Search for the cell housing the specified text and yield its [X, Y] center coordinate. 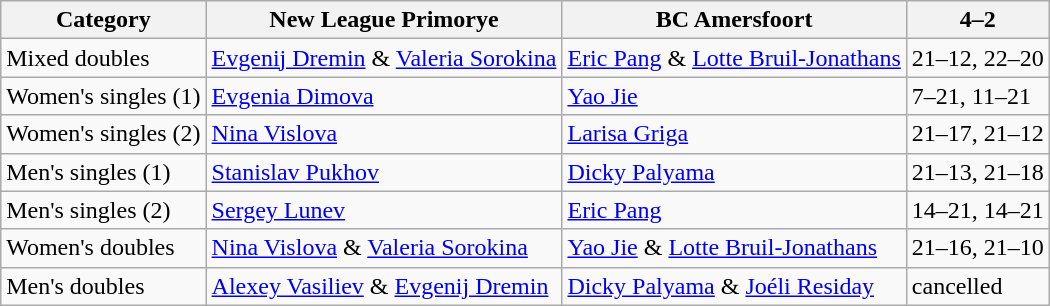
21–16, 21–10 [978, 248]
Sergey Lunev [384, 210]
Yao Jie [734, 96]
21–17, 21–12 [978, 134]
Men's doubles [104, 286]
21–13, 21–18 [978, 172]
4–2 [978, 20]
Men's singles (1) [104, 172]
Yao Jie & Lotte Bruil-Jonathans [734, 248]
Nina Vislova & Valeria Sorokina [384, 248]
Evgenij Dremin & Valeria Sorokina [384, 58]
Alexey Vasiliev & Evgenij Dremin [384, 286]
Evgenia Dimova [384, 96]
Nina Vislova [384, 134]
cancelled [978, 286]
21–12, 22–20 [978, 58]
Women's singles (2) [104, 134]
Dicky Palyama & Joéli Residay [734, 286]
Women's doubles [104, 248]
Eric Pang [734, 210]
Mixed doubles [104, 58]
Larisa Griga [734, 134]
BC Amersfoort [734, 20]
14–21, 14–21 [978, 210]
New League Primorye [384, 20]
Eric Pang & Lotte Bruil-Jonathans [734, 58]
Category [104, 20]
Dicky Palyama [734, 172]
Men's singles (2) [104, 210]
Stanislav Pukhov [384, 172]
Women's singles (1) [104, 96]
7–21, 11–21 [978, 96]
